Pinpoint the cell where the given text exists, returning its (x, y) midpoint coordinate. 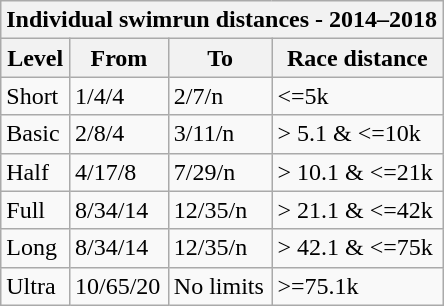
2/8/4 (118, 134)
> 10.1 & <=21k (358, 172)
To (220, 58)
> 42.1 & <=75k (358, 248)
7/29/n (220, 172)
Short (36, 96)
1/4/4 (118, 96)
Full (36, 210)
<=5k (358, 96)
Long (36, 248)
> 21.1 & <=42k (358, 210)
2/7/n (220, 96)
Level (36, 58)
Basic (36, 134)
3/11/n (220, 134)
>=75.1k (358, 286)
> 5.1 & <=10k (358, 134)
Individual swimrun distances - 2014–2018 (222, 20)
From (118, 58)
4/17/8 (118, 172)
Ultra (36, 286)
No limits (220, 286)
Half (36, 172)
10/65/20 (118, 286)
Race distance (358, 58)
